For the text-containing cell, return its midpoint in (X, Y) coordinate format. 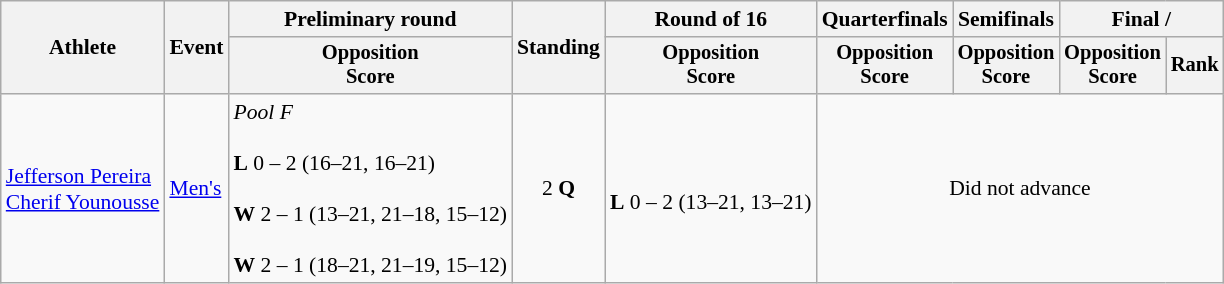
Jefferson PereiraCherif Younousse (83, 188)
2 Q (558, 188)
Men's (196, 188)
Round of 16 (711, 19)
L 0 – 2 (13–21, 13–21) (711, 188)
Quarterfinals (885, 19)
Standing (558, 48)
Semifinals (1006, 19)
Final / (1141, 19)
Athlete (83, 48)
Preliminary round (370, 19)
Pool FL 0 – 2 (16–21, 16–21)W 2 – 1 (13–21, 21–18, 15–12)W 2 – 1 (18–21, 21–19, 15–12) (370, 188)
Rank (1195, 66)
Did not advance (1020, 188)
Event (196, 48)
